Search for the cell housing the specified text and yield its (X, Y) center coordinate. 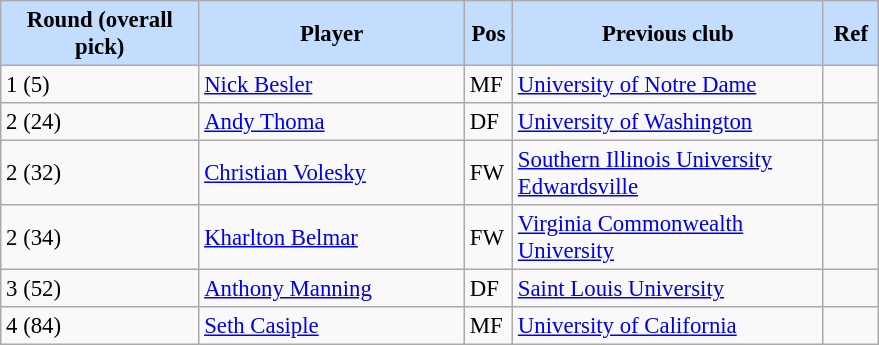
Anthony Manning (332, 289)
2 (34) (100, 238)
Pos (488, 34)
MF (488, 85)
3 (52) (100, 289)
Andy Thoma (332, 122)
1 (5) (100, 85)
Christian Volesky (332, 174)
Nick Besler (332, 85)
University of Notre Dame (668, 85)
Southern Illinois University Edwardsville (668, 174)
2 (24) (100, 122)
Kharlton Belmar (332, 238)
University of Washington (668, 122)
Saint Louis University (668, 289)
Ref (851, 34)
Round (overall pick) (100, 34)
Player (332, 34)
Previous club (668, 34)
Virginia Commonwealth University (668, 238)
2 (32) (100, 174)
